Locate the cell with the specified text and output its [X, Y] center coordinate. 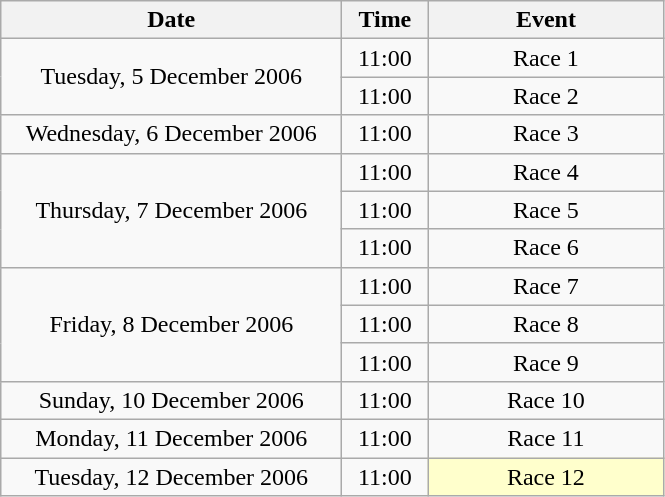
Sunday, 10 December 2006 [172, 400]
Race 2 [546, 96]
Race 8 [546, 324]
Race 3 [546, 134]
Monday, 11 December 2006 [172, 438]
Race 11 [546, 438]
Date [172, 20]
Race 1 [546, 58]
Race 6 [546, 248]
Race 5 [546, 210]
Race 12 [546, 477]
Race 7 [546, 286]
Tuesday, 12 December 2006 [172, 477]
Friday, 8 December 2006 [172, 324]
Wednesday, 6 December 2006 [172, 134]
Time [385, 20]
Thursday, 7 December 2006 [172, 210]
Race 4 [546, 172]
Event [546, 20]
Race 10 [546, 400]
Tuesday, 5 December 2006 [172, 77]
Race 9 [546, 362]
